Capture the cell that displays the provided text and extract its [X, Y] central coordinate. 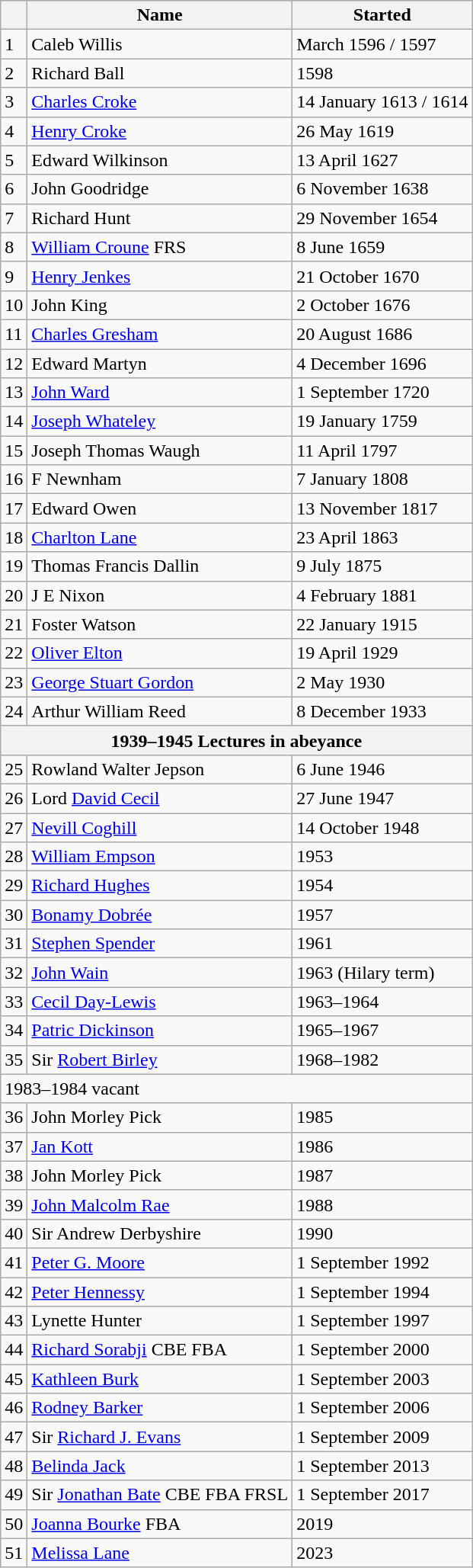
1 September 2013 [382, 1466]
4 [14, 131]
Edward Martyn [160, 364]
2 October 1676 [382, 305]
51 [14, 1553]
Oliver Elton [160, 653]
Caleb Willis [160, 44]
Arthur William Reed [160, 711]
39 [14, 1204]
1 September 1994 [382, 1292]
Melissa Lane [160, 1553]
14 January 1613 / 1614 [382, 102]
20 [14, 595]
8 June 1659 [382, 247]
1988 [382, 1204]
Patric Dickinson [160, 1031]
1954 [382, 886]
40 [14, 1233]
48 [14, 1466]
Richard Hunt [160, 218]
Richard Ball [160, 73]
6 [14, 189]
Charles Croke [160, 102]
6 November 1638 [382, 189]
19 January 1759 [382, 422]
43 [14, 1321]
Charlton Lane [160, 537]
31 [14, 944]
17 [14, 508]
Lord David Cecil [160, 798]
9 July 1875 [382, 566]
1963 (Hilary term) [382, 973]
23 [14, 682]
March 1596 / 1597 [382, 44]
10 [14, 305]
Thomas Francis Dallin [160, 566]
Richard Sorabji CBE FBA [160, 1350]
8 [14, 247]
50 [14, 1524]
6 June 1946 [382, 769]
1 September 1992 [382, 1262]
7 [14, 218]
1957 [382, 915]
Sir Richard J. Evans [160, 1437]
Foster Watson [160, 624]
33 [14, 1002]
Sir Jonathan Bate CBE FBA FRSL [160, 1495]
Richard Hughes [160, 886]
13 April 1627 [382, 160]
1965–1967 [382, 1031]
1985 [382, 1117]
13 [14, 393]
14 October 1948 [382, 827]
1 September 2000 [382, 1350]
Edward Owen [160, 508]
F Newnham [160, 479]
Kathleen Burk [160, 1379]
2 May 1930 [382, 682]
46 [14, 1408]
J E Nixon [160, 595]
14 [14, 422]
John Wain [160, 973]
1 September 2009 [382, 1437]
2023 [382, 1553]
Rowland Walter Jepson [160, 769]
29 November 1654 [382, 218]
Rodney Barker [160, 1408]
Lynette Hunter [160, 1321]
1 September 2017 [382, 1495]
1961 [382, 944]
47 [14, 1437]
20 August 1686 [382, 334]
29 [14, 886]
1986 [382, 1146]
8 December 1933 [382, 711]
34 [14, 1031]
Belinda Jack [160, 1466]
John Goodridge [160, 189]
2019 [382, 1524]
27 June 1947 [382, 798]
Cecil Day-Lewis [160, 1002]
John Malcolm Rae [160, 1204]
1939–1945 Lectures in abeyance [236, 740]
John King [160, 305]
35 [14, 1060]
16 [14, 479]
1983–1984 vacant [236, 1089]
George Stuart Gordon [160, 682]
27 [14, 827]
Peter G. Moore [160, 1262]
Nevill Coghill [160, 827]
1963–1964 [382, 1002]
49 [14, 1495]
36 [14, 1117]
1 [14, 44]
Jan Kott [160, 1146]
22 January 1915 [382, 624]
19 [14, 566]
2 [14, 73]
23 April 1863 [382, 537]
7 January 1808 [382, 479]
3 [14, 102]
21 October 1670 [382, 276]
30 [14, 915]
Joanna Bourke FBA [160, 1524]
1 September 1720 [382, 393]
William Croune FRS [160, 247]
Henry Jenkes [160, 276]
11 April 1797 [382, 451]
Peter Hennessy [160, 1292]
9 [14, 276]
John Ward [160, 393]
Charles Gresham [160, 334]
5 [14, 160]
1987 [382, 1175]
Joseph Thomas Waugh [160, 451]
42 [14, 1292]
Joseph Whateley [160, 422]
Sir Andrew Derbyshire [160, 1233]
1598 [382, 73]
Edward Wilkinson [160, 160]
Stephen Spender [160, 944]
37 [14, 1146]
26 May 1619 [382, 131]
45 [14, 1379]
25 [14, 769]
41 [14, 1262]
1 September 2006 [382, 1408]
1953 [382, 857]
William Empson [160, 857]
4 December 1696 [382, 364]
15 [14, 451]
11 [14, 334]
18 [14, 537]
Bonamy Dobrée [160, 915]
22 [14, 653]
19 April 1929 [382, 653]
Name [160, 15]
21 [14, 624]
1 September 2003 [382, 1379]
12 [14, 364]
Sir Robert Birley [160, 1060]
38 [14, 1175]
26 [14, 798]
44 [14, 1350]
1990 [382, 1233]
13 November 1817 [382, 508]
1 September 1997 [382, 1321]
1968–1982 [382, 1060]
Henry Croke [160, 131]
24 [14, 711]
28 [14, 857]
4 February 1881 [382, 595]
32 [14, 973]
Started [382, 15]
